Output the [x, y] coordinate of the center of the cell containing the given text.  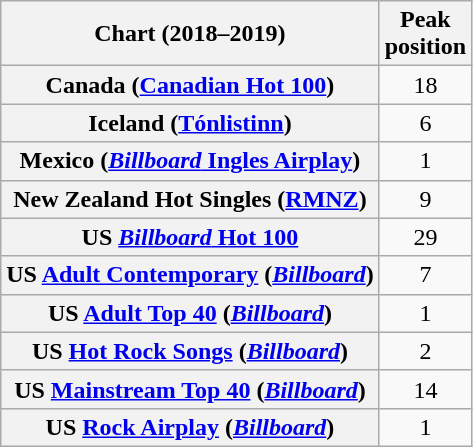
29 [425, 237]
Chart (2018–2019) [190, 34]
New Zealand Hot Singles (RMNZ) [190, 199]
6 [425, 123]
US Rock Airplay (Billboard) [190, 427]
US Hot Rock Songs (Billboard) [190, 351]
Iceland (Tónlistinn) [190, 123]
9 [425, 199]
Canada (Canadian Hot 100) [190, 85]
7 [425, 275]
2 [425, 351]
14 [425, 389]
US Mainstream Top 40 (Billboard) [190, 389]
US Adult Contemporary (Billboard) [190, 275]
Peakposition [425, 34]
US Adult Top 40 (Billboard) [190, 313]
Mexico (Billboard Ingles Airplay) [190, 161]
US Billboard Hot 100 [190, 237]
18 [425, 85]
